Find where the given text appears and provide that cell's center as (X, Y) coordinate. 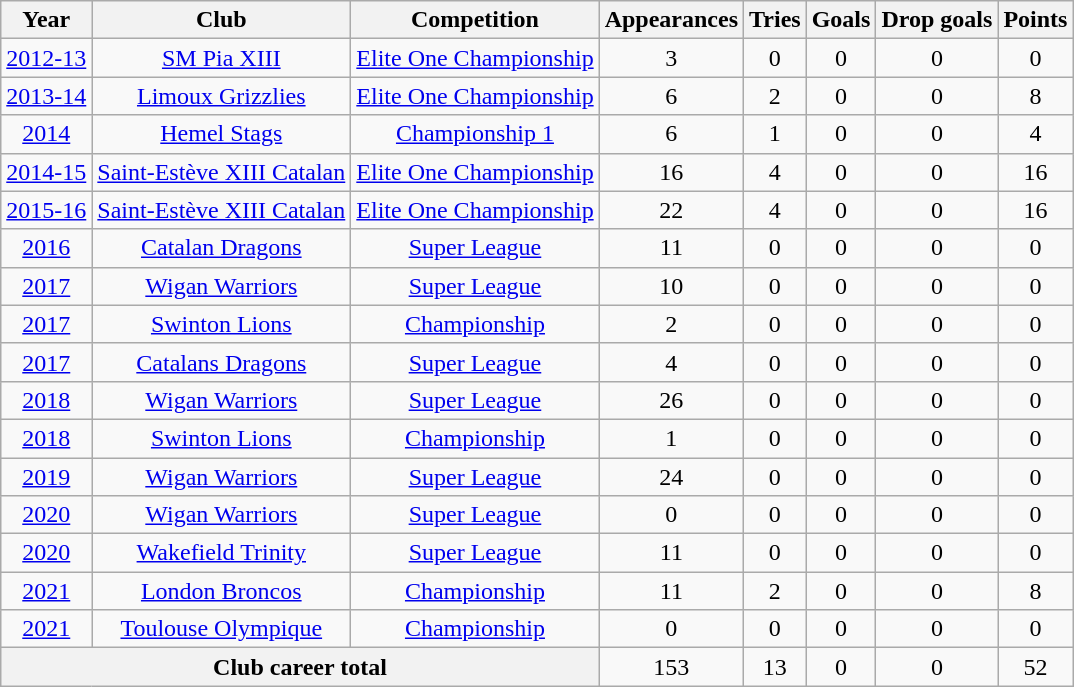
Limoux Grizzlies (222, 96)
Wakefield Trinity (222, 553)
2014-15 (46, 172)
10 (671, 286)
Drop goals (937, 20)
2016 (46, 248)
Catalans Dragons (222, 362)
Points (1036, 20)
SM Pia XIII (222, 58)
Hemel Stags (222, 134)
22 (671, 210)
Appearances (671, 20)
Competition (475, 20)
London Broncos (222, 591)
2019 (46, 477)
Goals (841, 20)
2012-13 (46, 58)
52 (1036, 667)
3 (671, 58)
Catalan Dragons (222, 248)
2013-14 (46, 96)
Championship 1 (475, 134)
2014 (46, 134)
Club career total (300, 667)
2015-16 (46, 210)
13 (776, 667)
Year (46, 20)
26 (671, 400)
24 (671, 477)
153 (671, 667)
Club (222, 20)
Tries (776, 20)
Toulouse Olympique (222, 629)
